Detect which cell encompasses the target text, then output its (X, Y) center coordinate. 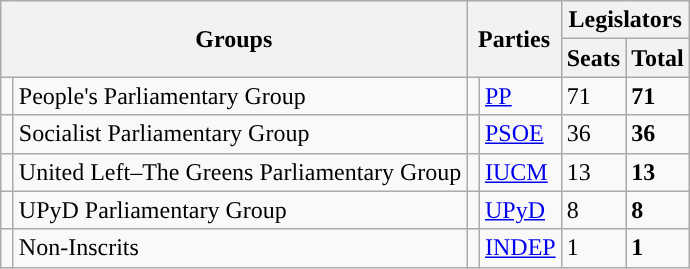
PSOE (520, 134)
Total (658, 58)
Socialist Parliamentary Group (240, 134)
Seats (593, 58)
PP (520, 96)
UPyD Parliamentary Group (240, 210)
INDEP (520, 248)
UPyD (520, 210)
Groups (234, 39)
People's Parliamentary Group (240, 96)
Non-Inscrits (240, 248)
IUCM (520, 172)
Legislators (625, 20)
United Left–The Greens Parliamentary Group (240, 172)
Parties (514, 39)
